Detect which cell encompasses the target text, then output its (x, y) center coordinate. 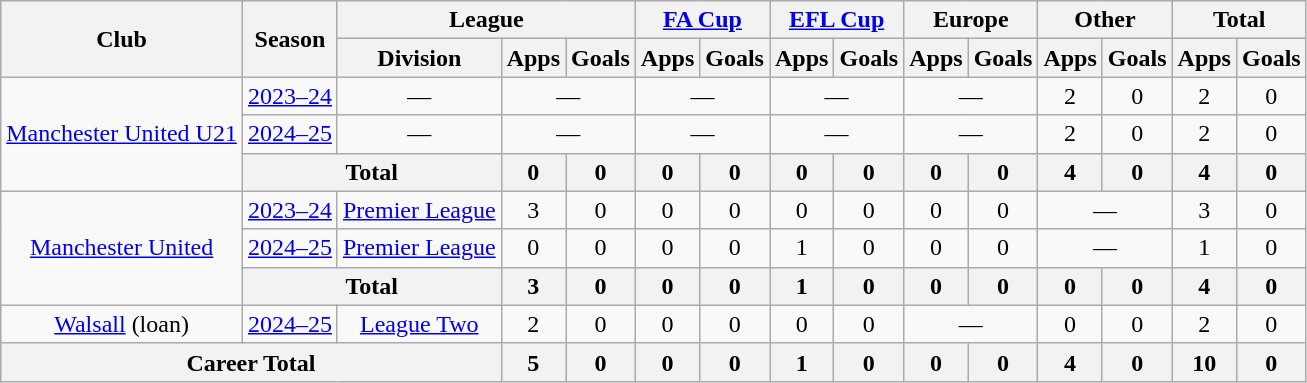
Other (1105, 20)
Walsall (loan) (122, 324)
5 (533, 362)
10 (1204, 362)
Europe (971, 20)
Club (122, 39)
Season (290, 39)
League (486, 20)
Division (419, 58)
Manchester United (122, 248)
League Two (419, 324)
Career Total (251, 362)
FA Cup (702, 20)
EFL Cup (837, 20)
Manchester United U21 (122, 134)
